Identify which cell holds the provided text, then report its (x, y) central coordinate. 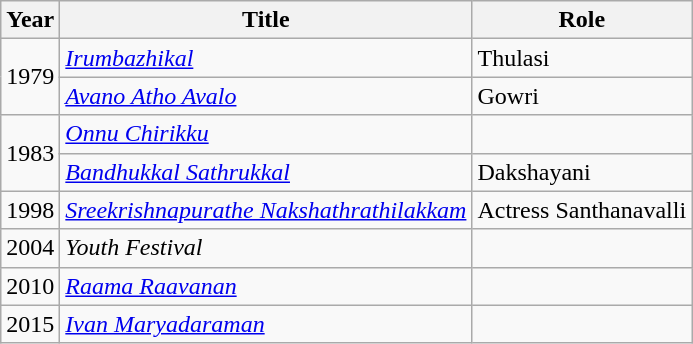
1983 (30, 153)
1998 (30, 210)
Ivan Maryadaraman (266, 324)
Role (582, 20)
Bandhukkal Sathrukkal (266, 172)
2015 (30, 324)
Onnu Chirikku (266, 134)
Thulasi (582, 58)
Dakshayani (582, 172)
1979 (30, 77)
Title (266, 20)
Year (30, 20)
Youth Festival (266, 248)
Avano Atho Avalo (266, 96)
Raama Raavanan (266, 286)
Gowri (582, 96)
Actress Santhanavalli (582, 210)
2004 (30, 248)
Sreekrishnapurathe Nakshathrathilakkam (266, 210)
2010 (30, 286)
Irumbazhikal (266, 58)
